Provide the (X, Y) coordinate of the cell's center where the given text is located.  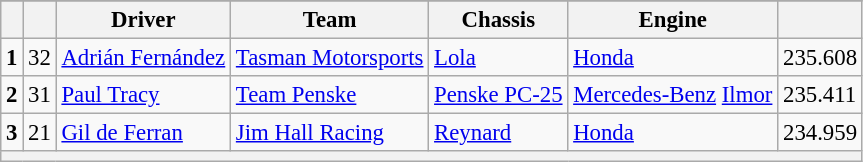
32 (40, 58)
Mercedes-Benz Ilmor (673, 95)
21 (40, 133)
Team Penske (330, 95)
Penske PC-25 (498, 95)
Gil de Ferran (143, 133)
Adrián Fernández (143, 58)
2 (12, 95)
3 (12, 133)
234.959 (820, 133)
Driver (143, 20)
Paul Tracy (143, 95)
Team (330, 20)
31 (40, 95)
Tasman Motorsports (330, 58)
235.411 (820, 95)
Engine (673, 20)
Reynard (498, 133)
Chassis (498, 20)
235.608 (820, 58)
Jim Hall Racing (330, 133)
Lola (498, 58)
1 (12, 58)
